For the text-containing cell, return its midpoint in (x, y) coordinate format. 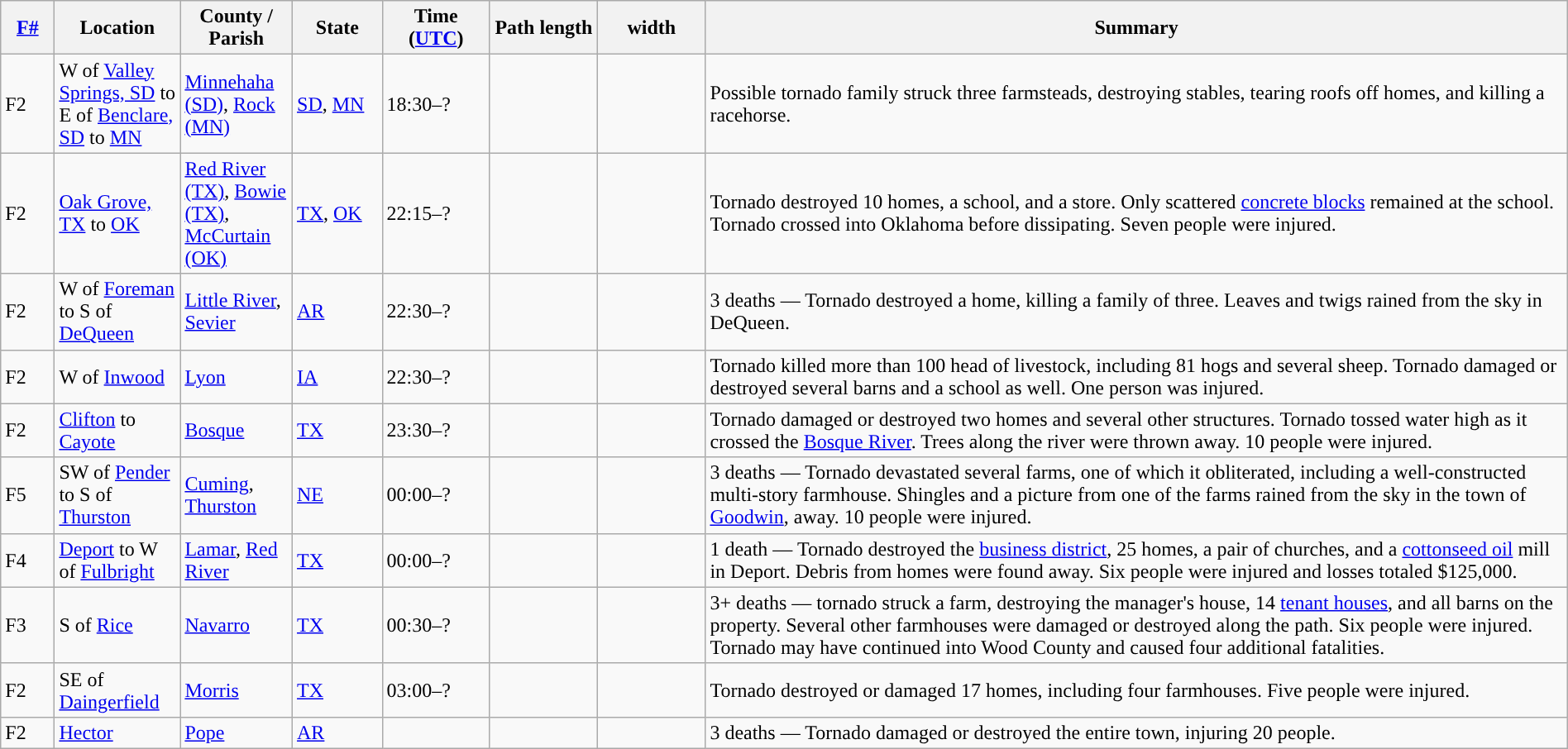
Cuming, Thurston (237, 495)
Possible tornado family struck three farmsteads, destroying stables, tearing roofs off homes, and killing a racehorse. (1136, 104)
Clifton to Cayote (117, 430)
Oak Grove, TX to OK (117, 213)
Little River, Sevier (237, 312)
Navarro (237, 625)
3 deaths — Tornado damaged or destroyed the entire town, injuring 20 people. (1136, 732)
Deport to W of Fulbright (117, 561)
Lyon (237, 377)
Time (UTC) (436, 28)
00:30–? (436, 625)
W of Valley Springs, SD to E of Benclare, SD to MN (117, 104)
Tornado destroyed or damaged 17 homes, including four farmhouses. Five people were injured. (1136, 689)
22:15–? (436, 213)
Bosque (237, 430)
Lamar, Red River (237, 561)
3 deaths — Tornado destroyed a home, killing a family of three. Leaves and twigs rained from the sky in DeQueen. (1136, 312)
SE of Daingerfield (117, 689)
03:00–? (436, 689)
Summary (1136, 28)
TX, OK (337, 213)
width (652, 28)
W of Inwood (117, 377)
Hector (117, 732)
F# (28, 28)
Minnehaha (SD), Rock (MN) (237, 104)
W of Foreman to S of DeQueen (117, 312)
F4 (28, 561)
State (337, 28)
S of Rice (117, 625)
Location (117, 28)
18:30–? (436, 104)
23:30–? (436, 430)
Red River (TX), Bowie (TX), McCurtain (OK) (237, 213)
County / Parish (237, 28)
NE (337, 495)
F5 (28, 495)
SD, MN (337, 104)
Morris (237, 689)
SW of Pender to S of Thurston (117, 495)
Pope (237, 732)
Path length (543, 28)
IA (337, 377)
F3 (28, 625)
